Identify which cell holds the provided text, then report its (X, Y) central coordinate. 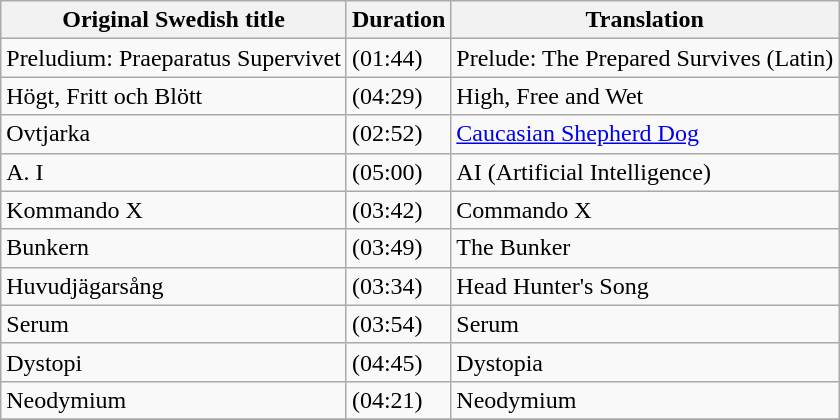
(03:42) (398, 210)
(05:00) (398, 172)
(03:49) (398, 248)
(03:34) (398, 286)
Kommando X (174, 210)
Högt, Fritt och Blött (174, 96)
(01:44) (398, 58)
Ovtjarka (174, 134)
Translation (645, 20)
Dystopia (645, 362)
Bunkern (174, 248)
The Bunker (645, 248)
(04:21) (398, 400)
(04:45) (398, 362)
Commando X (645, 210)
Huvudjägarsång (174, 286)
(03:54) (398, 324)
Original Swedish title (174, 20)
Preludium: Praeparatus Supervivet (174, 58)
Prelude: The Prepared Survives (Latin) (645, 58)
Caucasian Shepherd Dog (645, 134)
High, Free and Wet (645, 96)
Head Hunter's Song (645, 286)
AI (Artificial Intelligence) (645, 172)
Dystopi (174, 362)
(04:29) (398, 96)
(02:52) (398, 134)
Duration (398, 20)
A. I (174, 172)
